Scan for the cell matching the given text and deliver its [x, y] coordinate at center. 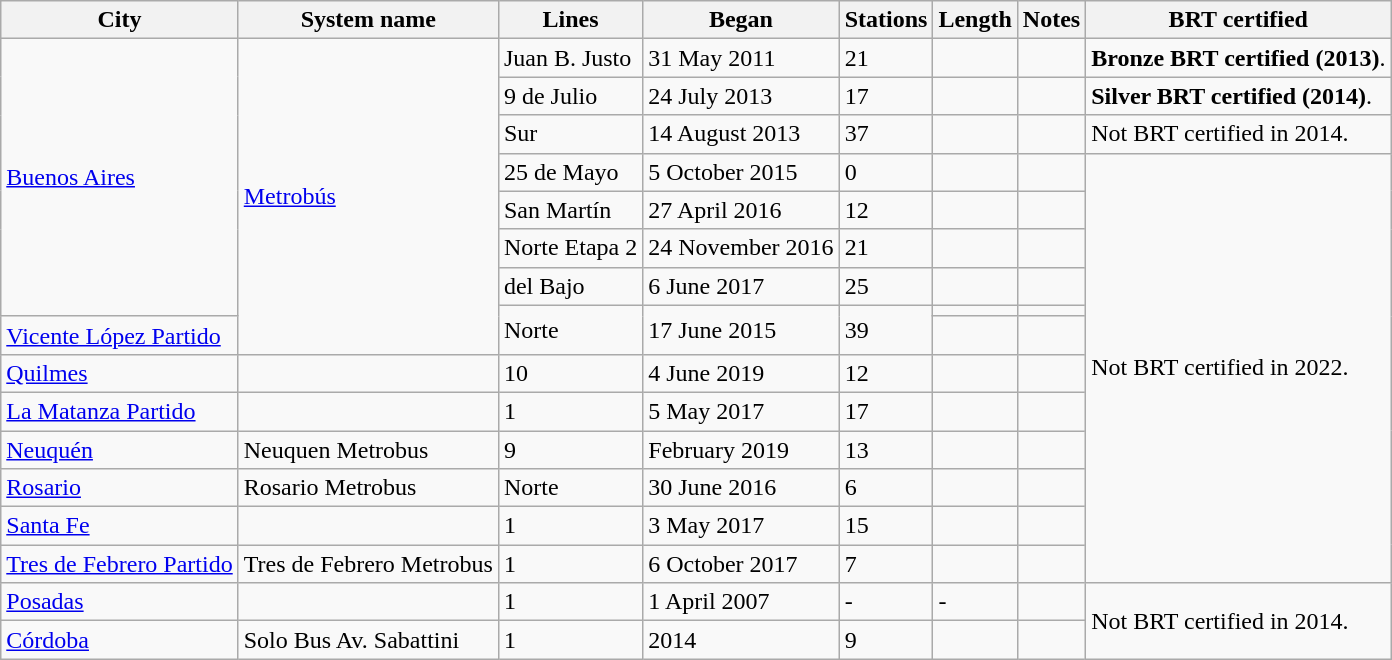
39 [886, 330]
Solo Bus Av. Sabattini [368, 640]
Norte Etapa 2 [570, 248]
Tres de Febrero Metrobus [368, 564]
Began [741, 20]
Neuquen Metrobus [368, 449]
Neuquén [120, 449]
Stations [886, 20]
25 [886, 286]
Santa Fe [120, 526]
24 July 2013 [741, 96]
5 October 2015 [741, 172]
Not BRT certified in 2022. [1238, 368]
Silver BRT certified (2014). [1238, 96]
San Martín [570, 210]
27 April 2016 [741, 210]
6 June 2017 [741, 286]
10 [570, 373]
Posadas [120, 602]
5 May 2017 [741, 411]
Quilmes [120, 373]
0 [886, 172]
9 de Julio [570, 96]
Bronze BRT certified (2013). [1238, 58]
6 [886, 488]
3 May 2017 [741, 526]
Length [975, 20]
13 [886, 449]
Vicente López Partido [120, 335]
Córdoba [120, 640]
37 [886, 134]
Sur [570, 134]
17 June 2015 [741, 330]
BRT certified [1238, 20]
25 de Mayo [570, 172]
1 April 2007 [741, 602]
15 [886, 526]
Juan B. Justo [570, 58]
2014 [741, 640]
Rosario Metrobus [368, 488]
4 June 2019 [741, 373]
24 November 2016 [741, 248]
Lines [570, 20]
31 May 2011 [741, 58]
14 August 2013 [741, 134]
Tres de Febrero Partido [120, 564]
7 [886, 564]
Rosario [120, 488]
Buenos Aires [120, 178]
30 June 2016 [741, 488]
Notes [1051, 20]
Metrobús [368, 197]
La Matanza Partido [120, 411]
6 October 2017 [741, 564]
City [120, 20]
System name [368, 20]
del Bajo [570, 286]
February 2019 [741, 449]
